Determine the [x, y] coordinate at the center of the cell enclosing the given text.  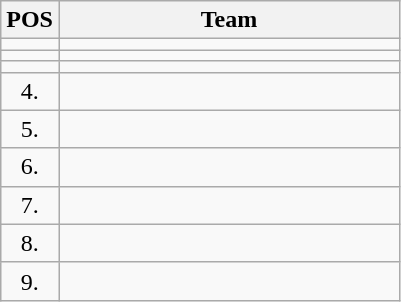
6. [30, 167]
7. [30, 205]
8. [30, 243]
Team [228, 20]
5. [30, 129]
4. [30, 91]
9. [30, 281]
POS [30, 20]
